Extract the (x, y) coordinate from the center of the cell holding the provided text.  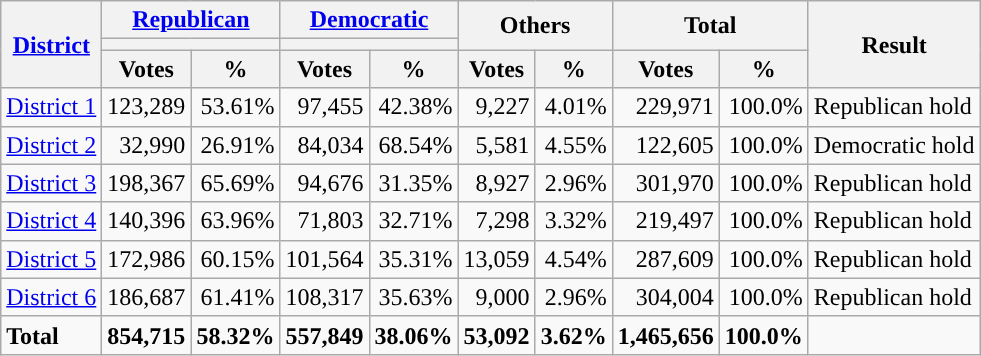
38.06% (414, 335)
3.62% (574, 335)
32,990 (146, 145)
854,715 (146, 335)
9,000 (496, 297)
97,455 (324, 107)
District 2 (52, 145)
District 6 (52, 297)
Result (894, 44)
63.96% (236, 221)
301,970 (666, 183)
84,034 (324, 145)
140,396 (146, 221)
31.35% (414, 183)
26.91% (236, 145)
District 3 (52, 183)
32.71% (414, 221)
9,227 (496, 107)
13,059 (496, 259)
42.38% (414, 107)
Republican (191, 20)
1,465,656 (666, 335)
5,581 (496, 145)
58.32% (236, 335)
198,367 (146, 183)
8,927 (496, 183)
108,317 (324, 297)
District 5 (52, 259)
122,605 (666, 145)
Democratic hold (894, 145)
123,289 (146, 107)
53,092 (496, 335)
304,004 (666, 297)
60.15% (236, 259)
229,971 (666, 107)
7,298 (496, 221)
35.31% (414, 259)
4.54% (574, 259)
186,687 (146, 297)
35.63% (414, 297)
71,803 (324, 221)
District 4 (52, 221)
District (52, 44)
287,609 (666, 259)
53.61% (236, 107)
94,676 (324, 183)
68.54% (414, 145)
219,497 (666, 221)
101,564 (324, 259)
172,986 (146, 259)
4.01% (574, 107)
65.69% (236, 183)
4.55% (574, 145)
District 1 (52, 107)
557,849 (324, 335)
61.41% (236, 297)
3.32% (574, 221)
Others (535, 26)
Democratic (369, 20)
